Find where the given text appears and provide that cell's center as [X, Y] coordinate. 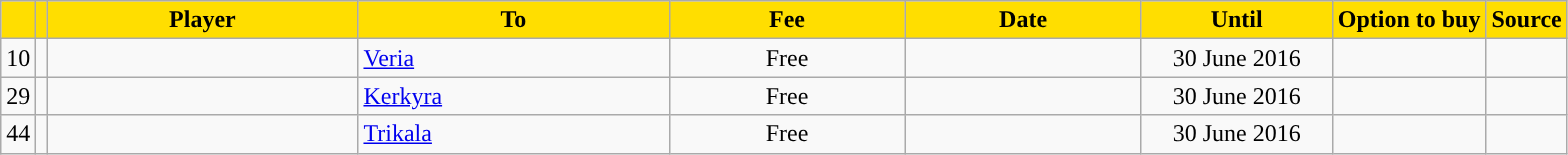
Fee [787, 20]
Kerkyra [514, 96]
Player [202, 20]
To [514, 20]
Date [1023, 20]
Option to buy [1409, 20]
Trikala [514, 134]
Source [1526, 20]
Veria [514, 58]
44 [18, 134]
10 [18, 58]
29 [18, 96]
Until [1236, 20]
